Determine the [x, y] coordinate at the center of the cell enclosing the given text.  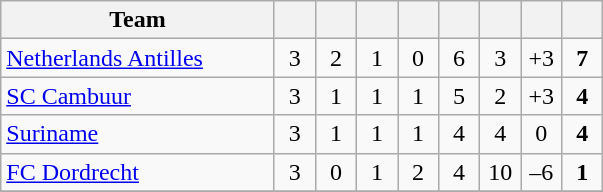
FC Dordrecht [138, 172]
5 [460, 96]
10 [500, 172]
SC Cambuur [138, 96]
Suriname [138, 134]
Team [138, 20]
6 [460, 58]
–6 [542, 172]
Netherlands Antilles [138, 58]
7 [582, 58]
